Return the (x, y) coordinate for the center point of the cell that contains the specified text.  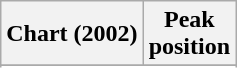
Peakposition (189, 34)
Chart (2002) (72, 34)
